For the text-containing cell, return its midpoint in [x, y] coordinate format. 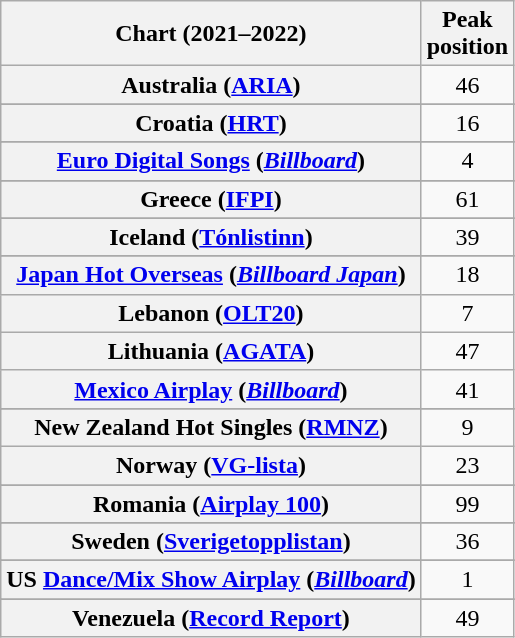
23 [467, 465]
Sweden (Sverigetopplistan) [211, 542]
49 [467, 618]
Chart (2021–2022) [211, 34]
47 [467, 351]
Greece (IFPI) [211, 199]
99 [467, 503]
Japan Hot Overseas (Billboard Japan) [211, 275]
Romania (Airplay 100) [211, 503]
4 [467, 161]
Peakposition [467, 34]
Iceland (Tónlistinn) [211, 237]
Lebanon (OLT20) [211, 313]
Euro Digital Songs (Billboard) [211, 161]
Mexico Airplay (Billboard) [211, 389]
Lithuania (AGATA) [211, 351]
US Dance/Mix Show Airplay (Billboard) [211, 580]
7 [467, 313]
46 [467, 85]
1 [467, 580]
New Zealand Hot Singles (RMNZ) [211, 427]
18 [467, 275]
16 [467, 123]
41 [467, 389]
Norway (VG-lista) [211, 465]
36 [467, 542]
9 [467, 427]
Croatia (HRT) [211, 123]
61 [467, 199]
Australia (ARIA) [211, 85]
Venezuela (Record Report) [211, 618]
39 [467, 237]
